For the text-containing cell, return its midpoint in (x, y) coordinate format. 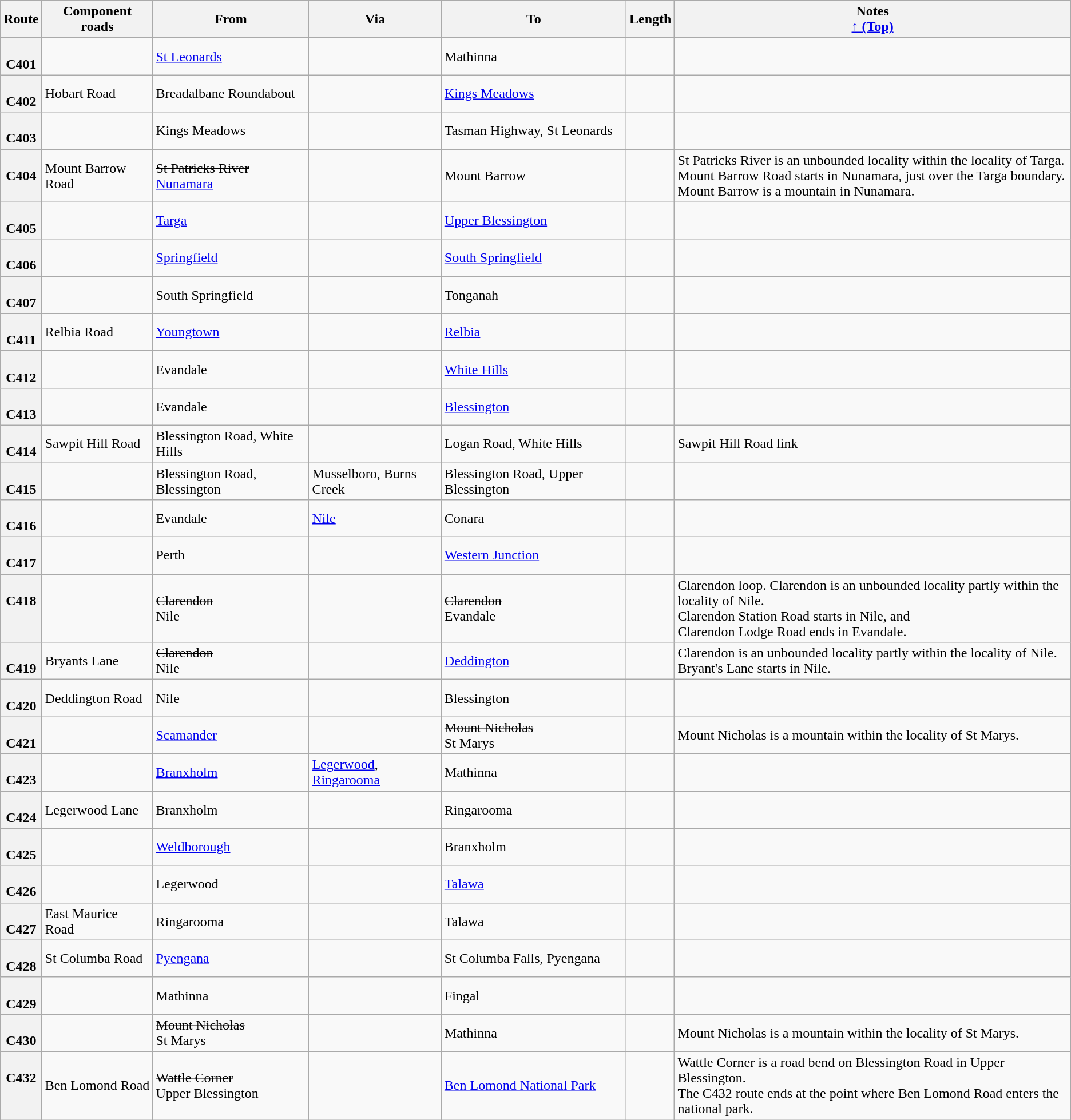
C415 (21, 480)
C423 (21, 772)
Musselboro, Burns Creek (375, 480)
Western Junction (533, 556)
Component roads (97, 19)
Breadalbane Roundabout (231, 94)
To (533, 19)
Sawpit Hill Road (97, 444)
Blessington Road, Blessington (231, 480)
C414 (21, 444)
C426 (21, 884)
Relbia (533, 332)
Conara (533, 518)
Notes↑ (Top) (872, 19)
Wattle Corner Upper Blessington (231, 1086)
C418 (21, 609)
Logan Road, White Hills (533, 444)
Legerwood, Ringarooma (375, 772)
C412 (21, 370)
St Columba Road (97, 959)
C419 (21, 661)
Tasman Highway, St Leonards (533, 130)
C427 (21, 921)
Weldborough (231, 847)
Targa (231, 221)
East Maurice Road (97, 921)
Bryants Lane (97, 661)
Tonganah (533, 295)
Length (650, 19)
C413 (21, 406)
C405 (21, 221)
Deddington Road (97, 698)
Scamander (231, 736)
From (231, 19)
St Columba Falls, Pyengana (533, 959)
C421 (21, 736)
Legerwood Lane (97, 810)
C425 (21, 847)
St Leonards (231, 56)
Deddington (533, 661)
Legerwood (231, 884)
Relbia Road (97, 332)
Springfield (231, 257)
Upper Blessington (533, 221)
C411 (21, 332)
Via (375, 19)
C432 (21, 1086)
Clarendon is an unbounded locality partly within the locality of Nile. Bryant's Lane starts in Nile. (872, 661)
C429 (21, 995)
C416 (21, 518)
Blessington Road, Upper Blessington (533, 480)
Fingal (533, 995)
C424 (21, 810)
C406 (21, 257)
C428 (21, 959)
C417 (21, 556)
C401 (21, 56)
Youngtown (231, 332)
St Patricks River Nunamara (231, 176)
Perth (231, 556)
Mount Barrow (533, 176)
Sawpit Hill Road link (872, 444)
C430 (21, 1033)
Route (21, 19)
C403 (21, 130)
C402 (21, 94)
Pyengana (231, 959)
Hobart Road (97, 94)
Clarendon Evandale (533, 609)
White Hills (533, 370)
C407 (21, 295)
Ben Lomond National Park (533, 1086)
Blessington Road, White Hills (231, 444)
C420 (21, 698)
C404 (21, 176)
Ben Lomond Road (97, 1086)
Mount Barrow Road (97, 176)
